Return (X, Y) of the center of cell containing provided text 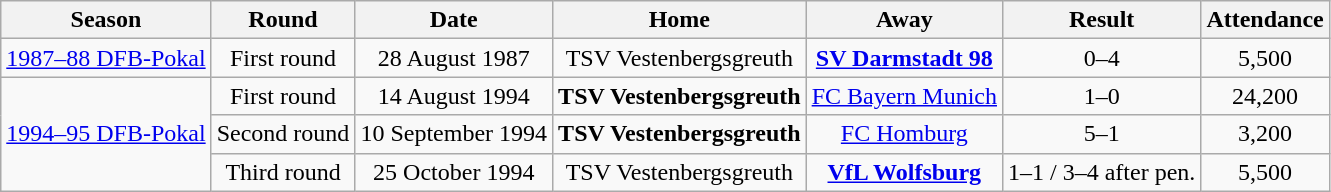
5–1 (1102, 134)
28 August 1987 (454, 58)
Attendance (1265, 20)
Date (454, 20)
0–4 (1102, 58)
Round (283, 20)
1–0 (1102, 96)
Third round (283, 172)
SV Darmstadt 98 (904, 58)
1–1 / 3–4 after pen. (1102, 172)
VfL Wolfsburg (904, 172)
Away (904, 20)
Home (680, 20)
Season (106, 20)
24,200 (1265, 96)
FC Bayern Munich (904, 96)
FC Homburg (904, 134)
1987–88 DFB-Pokal (106, 58)
Result (1102, 20)
1994–95 DFB-Pokal (106, 134)
25 October 1994 (454, 172)
10 September 1994 (454, 134)
14 August 1994 (454, 96)
Second round (283, 134)
3,200 (1265, 134)
